Locate the cell with the specified text and output its [X, Y] center coordinate. 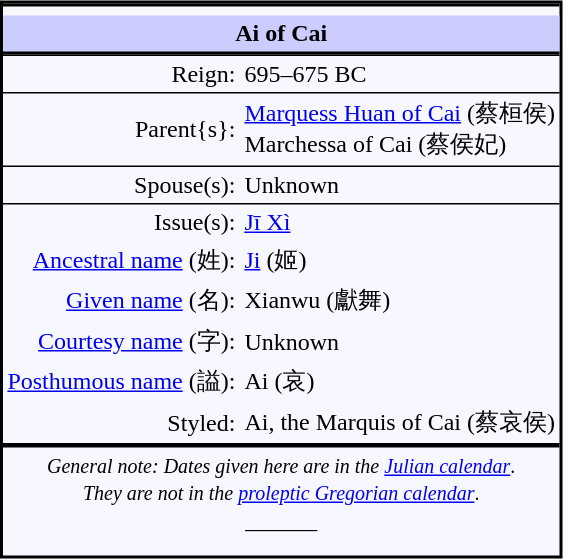
Ai, the Marquis of Cai (蔡哀侯) [400, 422]
695–675 BC [400, 73]
Ai (哀) [400, 382]
——— [282, 528]
Reign: [122, 73]
Parent{s}: [122, 129]
Jī Xì [400, 222]
Ai of Cai [282, 36]
Courtesy name (字): [122, 342]
Issue(s): [122, 222]
Spouse(s): [122, 185]
Ji (姬) [400, 260]
General note: Dates given here are in the Julian calendar.They are not in the proleptic Gregorian calendar. [282, 477]
Styled: [122, 422]
Given name (名): [122, 301]
Ancestral name (姓): [122, 260]
Posthumous name (謚): [122, 382]
Xianwu (獻舞) [400, 301]
Marquess Huan of Cai (蔡桓侯) Marchessa of Cai (蔡侯妃) [400, 129]
